Pinpoint the cell where the given text exists, returning its [x, y] midpoint coordinate. 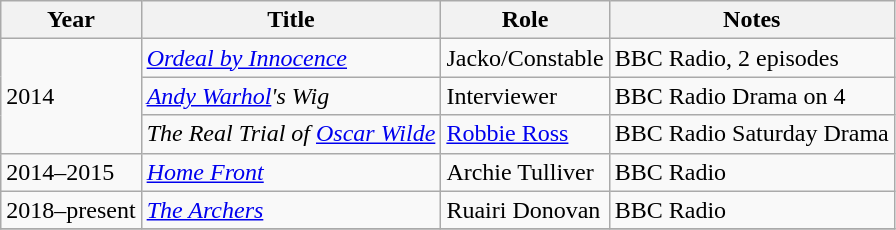
Title [291, 20]
Robbie Ross [525, 134]
BBC Radio, 2 episodes [752, 58]
Andy Warhol's Wig [291, 96]
2014 [71, 96]
The Real Trial of Oscar Wilde [291, 134]
Jacko/Constable [525, 58]
Ordeal by Innocence [291, 58]
Home Front [291, 172]
2014–2015 [71, 172]
Archie Tulliver [525, 172]
Interviewer [525, 96]
The Archers [291, 210]
BBC Radio Drama on 4 [752, 96]
Role [525, 20]
2018–present [71, 210]
Notes [752, 20]
Ruairi Donovan [525, 210]
Year [71, 20]
BBC Radio Saturday Drama [752, 134]
